Find where the given text appears and provide that cell's center as [x, y] coordinate. 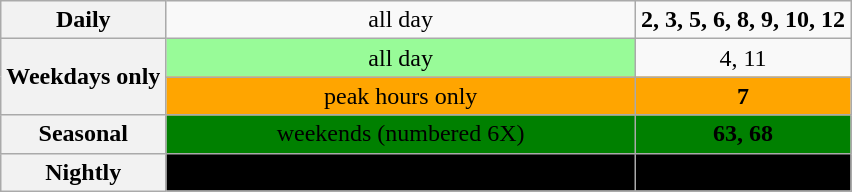
7 [742, 96]
Seasonal [84, 134]
N0 [742, 172]
4, 11 [742, 58]
Daily [84, 20]
2, 3, 5, 6, 8, 9, 10, 12 [742, 20]
63, 68 [742, 134]
seasonal on weekends or during local festivities [401, 172]
Nightly [84, 172]
weekends (numbered 6X) [401, 134]
Weekdays only [84, 77]
peak hours only [401, 96]
